Provide the (X, Y) coordinate of the cell's center where the given text is located.  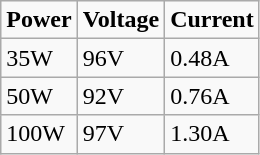
35W (39, 58)
92V (121, 96)
1.30A (212, 134)
0.76A (212, 96)
Current (212, 20)
97V (121, 134)
Power (39, 20)
0.48A (212, 58)
Voltage (121, 20)
96V (121, 58)
100W (39, 134)
50W (39, 96)
